Find where the given text appears and provide that cell's center as [x, y] coordinate. 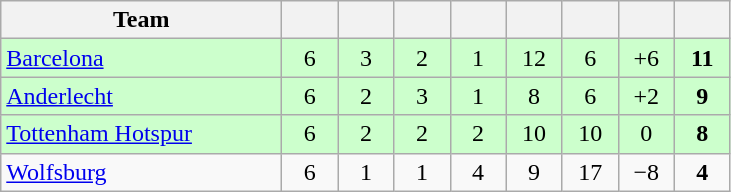
17 [590, 172]
−8 [646, 172]
0 [646, 134]
11 [702, 58]
Barcelona [142, 58]
Wolfsburg [142, 172]
+6 [646, 58]
12 [534, 58]
+2 [646, 96]
Team [142, 20]
Tottenham Hotspur [142, 134]
Anderlecht [142, 96]
